Output the [x, y] coordinate of the center of the cell containing the given text.  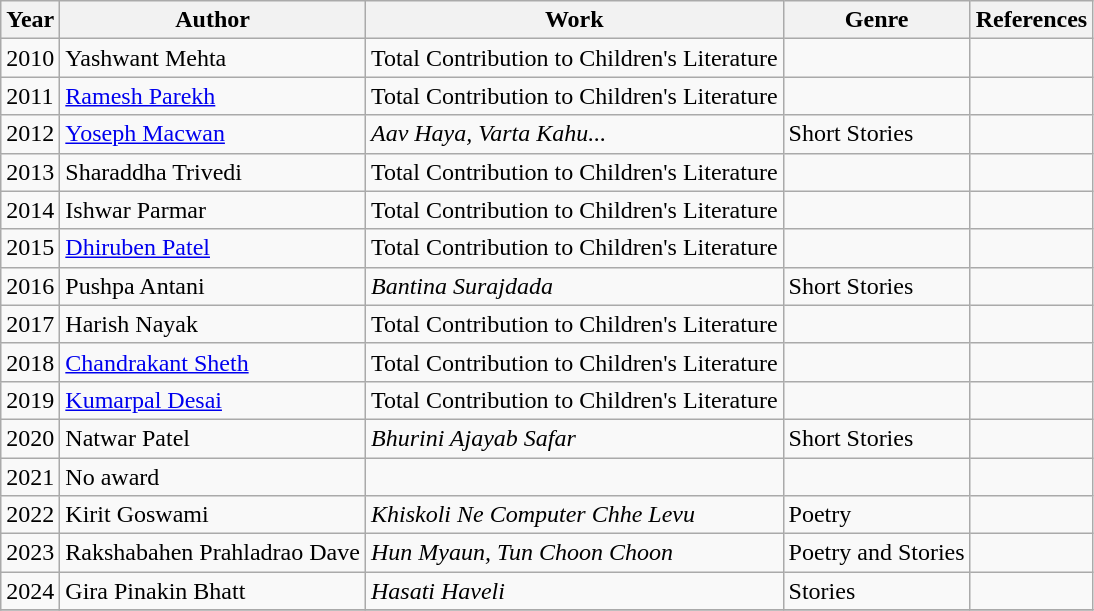
Aav Haya, Varta Kahu... [574, 134]
2021 [30, 477]
Poetry and Stories [876, 553]
Sharaddha Trivedi [213, 172]
Hun Myaun, Tun Choon Choon [574, 553]
Gira Pinakin Bhatt [213, 591]
Ishwar Parmar [213, 210]
2012 [30, 134]
Kirit Goswami [213, 515]
Stories [876, 591]
2010 [30, 58]
Harish Nayak [213, 324]
Ramesh Parekh [213, 96]
2017 [30, 324]
2011 [30, 96]
2019 [30, 400]
Work [574, 20]
Khiskoli Ne Computer Chhe Levu [574, 515]
References [1032, 20]
Rakshabahen Prahladrao Dave [213, 553]
2020 [30, 438]
Dhiruben Patel [213, 248]
2018 [30, 362]
2015 [30, 248]
2024 [30, 591]
Bantina Surajdada [574, 286]
Poetry [876, 515]
2022 [30, 515]
2014 [30, 210]
2013 [30, 172]
Pushpa Antani [213, 286]
Yoseph Macwan [213, 134]
Yashwant Mehta [213, 58]
2023 [30, 553]
2016 [30, 286]
Author [213, 20]
Year [30, 20]
Genre [876, 20]
Natwar Patel [213, 438]
Kumarpal Desai [213, 400]
Chandrakant Sheth [213, 362]
Hasati Haveli [574, 591]
No award [213, 477]
Bhurini Ajayab Safar [574, 438]
